Extract the (X, Y) coordinate from the center of the cell holding the provided text.  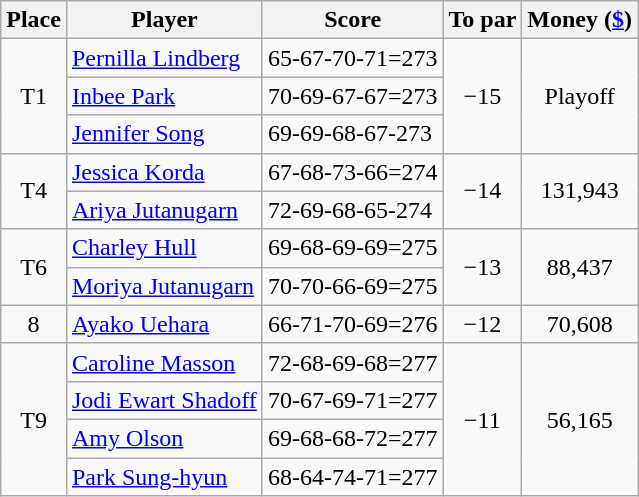
70,608 (580, 324)
T1 (34, 96)
72-69-68-65-274 (352, 210)
T6 (34, 267)
Player (164, 20)
To par (482, 20)
Inbee Park (164, 96)
Pernilla Lindberg (164, 58)
72-68-69-68=277 (352, 362)
68-64-74-71=277 (352, 477)
88,437 (580, 267)
Jodi Ewart Shadoff (164, 400)
131,943 (580, 191)
70-70-66-69=275 (352, 286)
69-68-68-72=277 (352, 438)
Ariya Jutanugarn (164, 210)
Caroline Masson (164, 362)
56,165 (580, 419)
69-69-68-67-273 (352, 134)
8 (34, 324)
Ayako Uehara (164, 324)
70-69-67-67=273 (352, 96)
Jennifer Song (164, 134)
−12 (482, 324)
Jessica Korda (164, 172)
69-68-69-69=275 (352, 248)
Amy Olson (164, 438)
−15 (482, 96)
T9 (34, 419)
Park Sung-hyun (164, 477)
67-68-73-66=274 (352, 172)
65-67-70-71=273 (352, 58)
Playoff (580, 96)
−14 (482, 191)
Score (352, 20)
Place (34, 20)
Money ($) (580, 20)
−11 (482, 419)
Moriya Jutanugarn (164, 286)
T4 (34, 191)
66-71-70-69=276 (352, 324)
Charley Hull (164, 248)
70-67-69-71=277 (352, 400)
−13 (482, 267)
